From the cell containing the given text, extract its center point as (X, Y) coordinate. 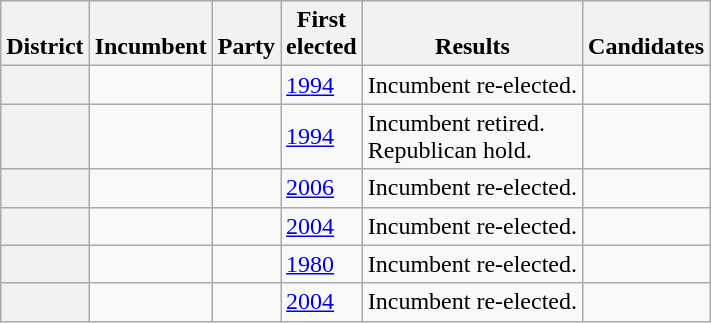
Results (472, 34)
Firstelected (322, 34)
1980 (322, 264)
Party (246, 34)
2006 (322, 188)
District (45, 34)
Candidates (646, 34)
Incumbent (150, 34)
Incumbent retired.Republican hold. (472, 136)
